Return (x, y) of the center of cell containing provided text 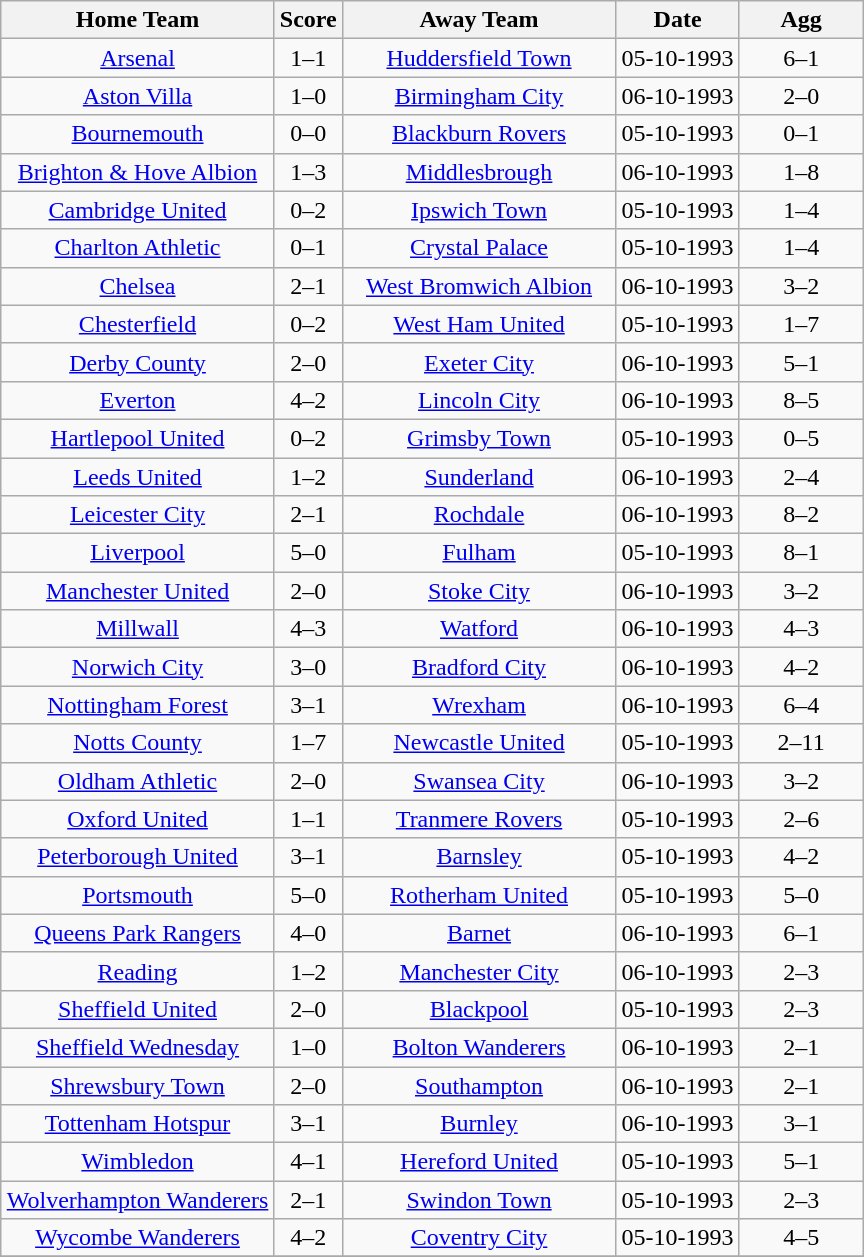
Barnet (479, 933)
Millwall (138, 629)
Swindon Town (479, 1200)
Middlesbrough (479, 172)
Away Team (479, 20)
3–0 (308, 667)
Leeds United (138, 477)
Watford (479, 629)
Bolton Wanderers (479, 1047)
Exeter City (479, 362)
Shrewsbury Town (138, 1085)
Crystal Palace (479, 248)
2–6 (801, 819)
Sunderland (479, 477)
Oxford United (138, 819)
Ipswich Town (479, 210)
Brighton & Hove Albion (138, 172)
Newcastle United (479, 743)
Oldham Athletic (138, 781)
Wrexham (479, 705)
Notts County (138, 743)
4–0 (308, 933)
Lincoln City (479, 400)
6–4 (801, 705)
2–4 (801, 477)
Tranmere Rovers (479, 819)
4–1 (308, 1162)
Grimsby Town (479, 438)
8–5 (801, 400)
Southampton (479, 1085)
Wycombe Wanderers (138, 1238)
0–5 (801, 438)
Liverpool (138, 553)
Huddersfield Town (479, 58)
Bradford City (479, 667)
Hartlepool United (138, 438)
Leicester City (138, 515)
2–11 (801, 743)
Charlton Athletic (138, 248)
Burnley (479, 1124)
Agg (801, 20)
Blackburn Rovers (479, 134)
Score (308, 20)
Manchester City (479, 971)
Peterborough United (138, 857)
Aston Villa (138, 96)
Stoke City (479, 591)
Tottenham Hotspur (138, 1124)
4–5 (801, 1238)
Date (678, 20)
Norwich City (138, 667)
Home Team (138, 20)
Portsmouth (138, 895)
West Ham United (479, 324)
Birmingham City (479, 96)
Wimbledon (138, 1162)
Everton (138, 400)
Sheffield Wednesday (138, 1047)
Rochdale (479, 515)
Nottingham Forest (138, 705)
Sheffield United (138, 1009)
Swansea City (479, 781)
1–3 (308, 172)
Manchester United (138, 591)
Reading (138, 971)
Chelsea (138, 286)
Hereford United (479, 1162)
Queens Park Rangers (138, 933)
0–0 (308, 134)
Arsenal (138, 58)
Wolverhampton Wanderers (138, 1200)
1–8 (801, 172)
8–2 (801, 515)
Fulham (479, 553)
West Bromwich Albion (479, 286)
Derby County (138, 362)
Rotherham United (479, 895)
Cambridge United (138, 210)
Barnsley (479, 857)
Chesterfield (138, 324)
Bournemouth (138, 134)
8–1 (801, 553)
Blackpool (479, 1009)
Coventry City (479, 1238)
